Identify which cell holds the provided text, then report its (x, y) central coordinate. 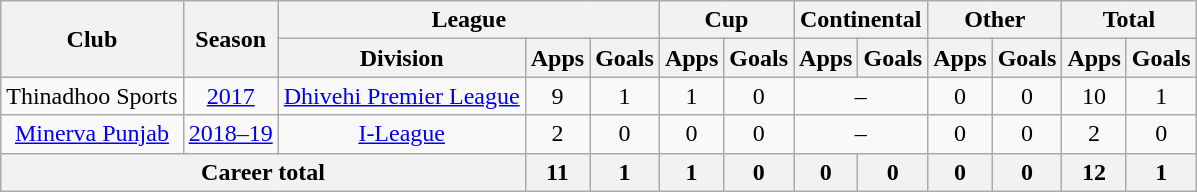
League (468, 20)
2017 (230, 96)
Career total (263, 172)
2018–19 (230, 134)
11 (557, 172)
Minerva Punjab (92, 134)
Other (995, 20)
Thinadhoo Sports (92, 96)
9 (557, 96)
Cup (726, 20)
12 (1094, 172)
Division (402, 58)
Season (230, 39)
10 (1094, 96)
Total (1129, 20)
Dhivehi Premier League (402, 96)
Continental (861, 20)
I-League (402, 134)
Club (92, 39)
